Search for the cell housing the specified text and yield its [x, y] center coordinate. 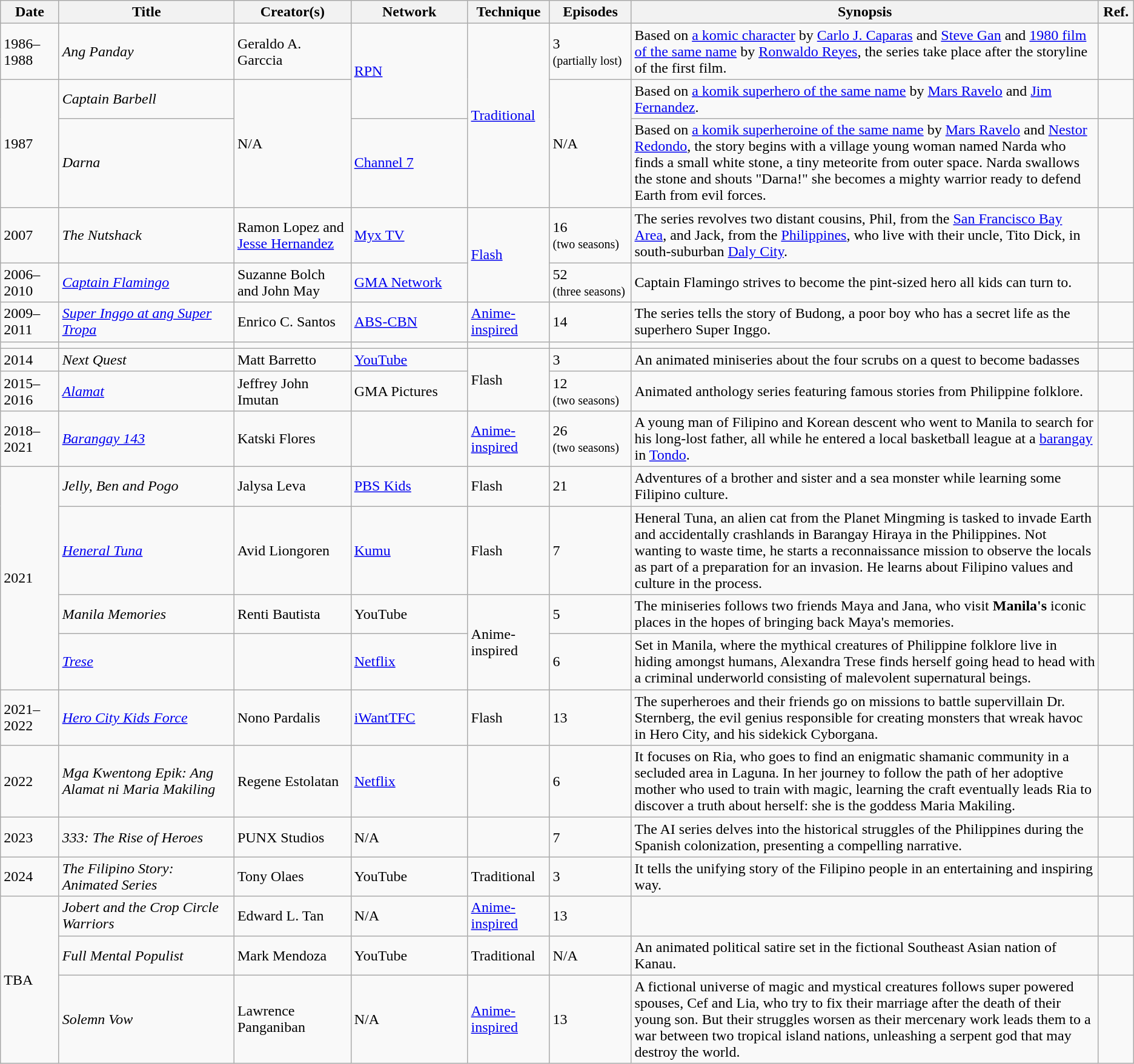
Enrico C. Santos [292, 322]
2022 [30, 781]
12(two seasons) [590, 391]
It tells the unifying story of the Filipino people in an entertaining and inspiring way. [865, 877]
2023 [30, 837]
Jeffrey John Imutan [292, 391]
2018–2021 [30, 438]
GMA Network [409, 282]
TBA [30, 980]
1987 [30, 143]
2024 [30, 877]
Ramon Lopez and Jesse Hernandez [292, 235]
Mga Kwentong Epik: Ang Alamat ni Maria Makiling [147, 781]
An animated political satire set in the fictional Southeast Asian nation of Kanau. [865, 956]
2006–2010 [30, 282]
RPN [409, 71]
14 [590, 322]
Animated anthology series featuring famous stories from Philippine folklore. [865, 391]
Super Inggo at ang Super Tropa [147, 322]
ABS-CBN [409, 322]
Next Quest [147, 360]
The Nutshack [147, 235]
Based on a komik superhero of the same name by Mars Ravelo and Jim Fernandez. [865, 99]
Jobert and the Crop Circle Warriors [147, 916]
2007 [30, 235]
1986–1988 [30, 51]
3(partially lost) [590, 51]
Manila Memories [147, 614]
21 [590, 486]
Darna [147, 163]
iWantTFC [409, 718]
Captain Barbell [147, 99]
Mark Mendoza [292, 956]
GMA Pictures [409, 391]
Network [409, 12]
2014 [30, 360]
Lawrence Panganiban [292, 1019]
Barangay 143 [147, 438]
2021 [30, 578]
Synopsis [865, 12]
An animated miniseries about the four scrubs on a quest to become badasses [865, 360]
Geraldo A. Garccia [292, 51]
16(two seasons) [590, 235]
2009–2011 [30, 322]
Edward L. Tan [292, 916]
Tony Olaes [292, 877]
Ang Panday [147, 51]
Myx TV [409, 235]
Channel 7 [409, 163]
52(three seasons) [590, 282]
Captain Flamingo strives to become the pint-sized hero all kids can turn to. [865, 282]
Adventures of a brother and sister and a sea monster while learning some Filipino culture. [865, 486]
Renti Bautista [292, 614]
The miniseries follows two friends Maya and Jana, who visit Manila's iconic places in the hopes of bringing back Maya's memories. [865, 614]
Heneral Tuna [147, 550]
Regene Estolatan [292, 781]
Nono Pardalis [292, 718]
Kumu [409, 550]
Ref. [1116, 12]
Trese [147, 662]
Hero City Kids Force [147, 718]
2021–2022 [30, 718]
Suzanne Bolch and John May [292, 282]
333: The Rise of Heroes [147, 837]
The AI series delves into the historical struggles of the Philippines during the Spanish colonization, presenting a compelling narrative. [865, 837]
Date [30, 12]
Jalysa Leva [292, 486]
Creator(s) [292, 12]
Episodes [590, 12]
PBS Kids [409, 486]
Alamat [147, 391]
Matt Barretto [292, 360]
PUNX Studios [292, 837]
Katski Flores [292, 438]
Captain Flamingo [147, 282]
The Filipino Story: Animated Series [147, 877]
The series tells the story of Budong, a poor boy who has a secret life as the superhero Super Inggo. [865, 322]
Jelly, Ben and Pogo [147, 486]
2015–2016 [30, 391]
Title [147, 12]
Full Mental Populist [147, 956]
Solemn Vow [147, 1019]
5 [590, 614]
Technique [509, 12]
Avid Liongoren [292, 550]
26(two seasons) [590, 438]
